Pinpoint the cell where the given text exists, returning its (x, y) midpoint coordinate. 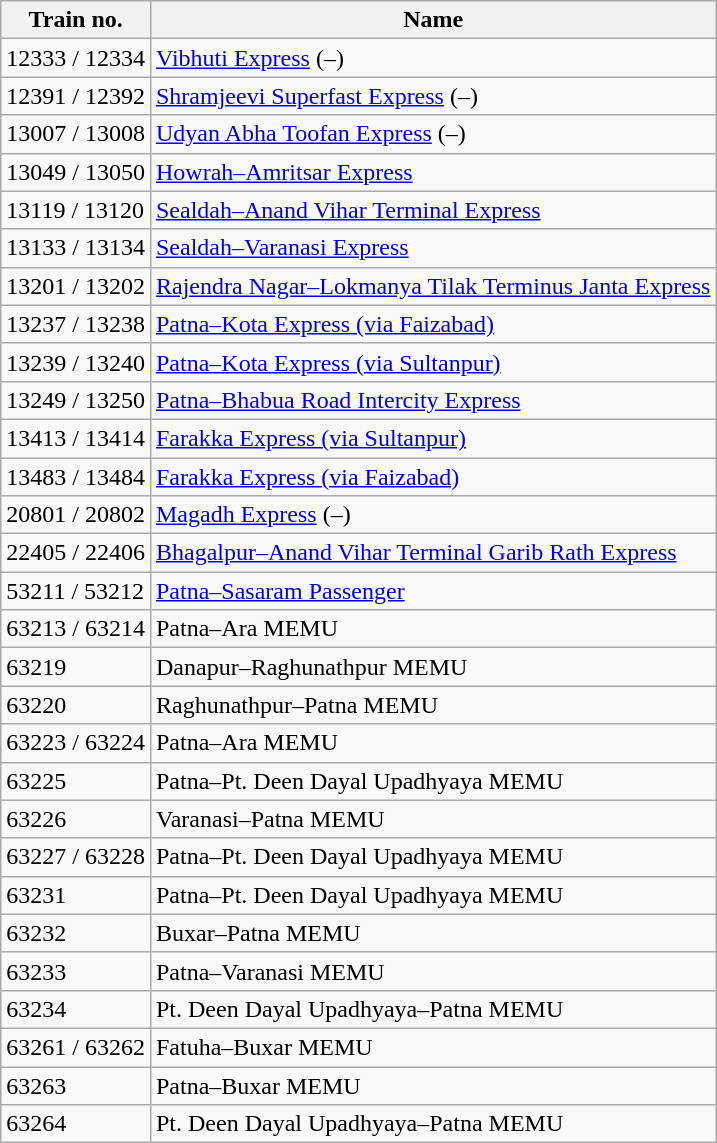
Patna–Kota Express (via Sultanpur) (433, 362)
63231 (76, 895)
Udyan Abha Toofan Express (–) (433, 134)
13483 / 13484 (76, 477)
13237 / 13238 (76, 324)
53211 / 53212 (76, 591)
63264 (76, 1124)
13413 / 13414 (76, 438)
63234 (76, 1009)
Name (433, 20)
Shramjeevi Superfast Express (–) (433, 96)
Raghunathpur–Patna MEMU (433, 705)
Train no. (76, 20)
Sealdah–Varanasi Express (433, 248)
63213 / 63214 (76, 629)
63233 (76, 971)
13133 / 13134 (76, 248)
Howrah–Amritsar Express (433, 172)
63219 (76, 667)
13249 / 13250 (76, 400)
Patna–Varanasi MEMU (433, 971)
63227 / 63228 (76, 857)
20801 / 20802 (76, 515)
12391 / 12392 (76, 96)
Buxar–Patna MEMU (433, 933)
63220 (76, 705)
63226 (76, 819)
63232 (76, 933)
13049 / 13050 (76, 172)
Magadh Express (–) (433, 515)
Farakka Express (via Sultanpur) (433, 438)
13007 / 13008 (76, 134)
Varanasi–Patna MEMU (433, 819)
22405 / 22406 (76, 553)
Fatuha–Buxar MEMU (433, 1047)
63261 / 63262 (76, 1047)
Danapur–Raghunathpur MEMU (433, 667)
63263 (76, 1085)
13119 / 13120 (76, 210)
Farakka Express (via Faizabad) (433, 477)
Bhagalpur–Anand Vihar Terminal Garib Rath Express (433, 553)
63225 (76, 781)
Patna–Sasaram Passenger (433, 591)
12333 / 12334 (76, 58)
13239 / 13240 (76, 362)
Patna–Kota Express (via Faizabad) (433, 324)
63223 / 63224 (76, 743)
13201 / 13202 (76, 286)
Vibhuti Express (–) (433, 58)
Rajendra Nagar–Lokmanya Tilak Terminus Janta Express (433, 286)
Patna–Bhabua Road Intercity Express (433, 400)
Patna–Buxar MEMU (433, 1085)
Sealdah–Anand Vihar Terminal Express (433, 210)
